Output the (x, y) coordinate of the center of the cell containing the given text.  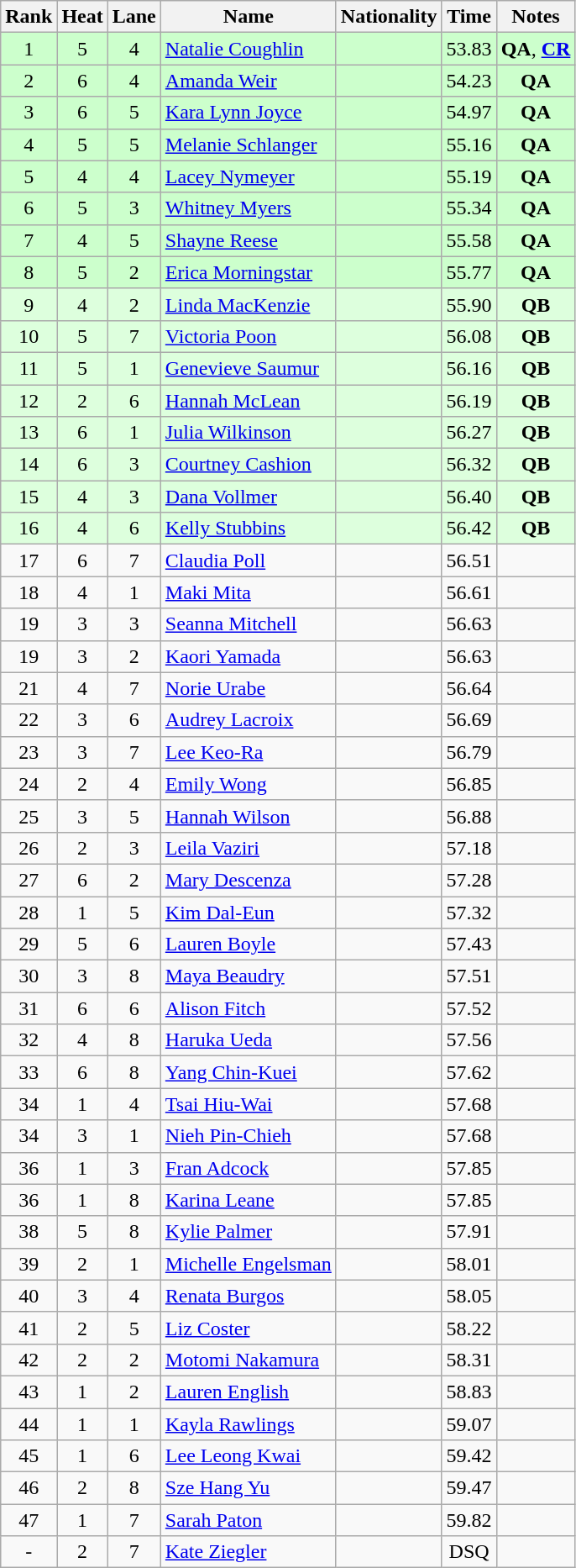
24 (29, 784)
43 (29, 1392)
Notes (536, 17)
Erica Morningstar (249, 272)
42 (29, 1360)
57.51 (469, 976)
Kaori Yamada (249, 656)
56.42 (469, 529)
29 (29, 944)
Lane (134, 17)
58.05 (469, 1296)
17 (29, 560)
Emily Wong (249, 784)
Yang Chin-Kuei (249, 1072)
Dana Vollmer (249, 497)
56.64 (469, 688)
Kara Lynn Joyce (249, 113)
Mary Descenza (249, 880)
53.83 (469, 49)
56.88 (469, 816)
38 (29, 1232)
55.77 (469, 272)
DSQ (469, 1552)
QA, CR (536, 49)
Genevieve Saumur (249, 368)
58.83 (469, 1392)
59.47 (469, 1488)
14 (29, 465)
22 (29, 720)
46 (29, 1488)
26 (29, 848)
56.79 (469, 752)
Amanda Weir (249, 81)
Heat (82, 17)
21 (29, 688)
57.18 (469, 848)
33 (29, 1072)
Kelly Stubbins (249, 529)
Hannah McLean (249, 401)
56.51 (469, 560)
55.16 (469, 145)
18 (29, 592)
Victoria Poon (249, 336)
55.58 (469, 240)
9 (29, 304)
Sze Hang Yu (249, 1488)
31 (29, 1008)
Audrey Lacroix (249, 720)
Julia Wilkinson (249, 433)
Name (249, 17)
Nationality (389, 17)
56.16 (469, 368)
Haruka Ueda (249, 1040)
58.01 (469, 1264)
23 (29, 752)
30 (29, 976)
39 (29, 1264)
55.90 (469, 304)
Lauren English (249, 1392)
59.82 (469, 1520)
Leila Vaziri (249, 848)
Kate Ziegler (249, 1552)
59.42 (469, 1456)
44 (29, 1424)
57.28 (469, 880)
Nieh Pin-Chieh (249, 1136)
57.43 (469, 944)
40 (29, 1296)
Norie Urabe (249, 688)
11 (29, 368)
Kylie Palmer (249, 1232)
Melanie Schlanger (249, 145)
56.61 (469, 592)
Lee Leong Kwai (249, 1456)
Courtney Cashion (249, 465)
Shayne Reese (249, 240)
58.31 (469, 1360)
Hannah Wilson (249, 816)
Natalie Coughlin (249, 49)
Kim Dal-Eun (249, 912)
Claudia Poll (249, 560)
Lee Keo-Ra (249, 752)
57.91 (469, 1232)
12 (29, 401)
56.40 (469, 497)
57.56 (469, 1040)
Maya Beaudry (249, 976)
Tsai Hiu-Wai (249, 1104)
57.52 (469, 1008)
Renata Burgos (249, 1296)
32 (29, 1040)
Kayla Rawlings (249, 1424)
54.97 (469, 113)
Sarah Paton (249, 1520)
56.32 (469, 465)
Whitney Myers (249, 208)
Liz Coster (249, 1328)
56.08 (469, 336)
Maki Mita (249, 592)
41 (29, 1328)
55.19 (469, 176)
15 (29, 497)
58.22 (469, 1328)
Seanna Mitchell (249, 624)
Rank (29, 17)
Time (469, 17)
25 (29, 816)
Lauren Boyle (249, 944)
57.62 (469, 1072)
Michelle Engelsman (249, 1264)
28 (29, 912)
Karina Leane (249, 1200)
Alison Fitch (249, 1008)
57.32 (469, 912)
56.27 (469, 433)
10 (29, 336)
56.69 (469, 720)
16 (29, 529)
59.07 (469, 1424)
Motomi Nakamura (249, 1360)
45 (29, 1456)
54.23 (469, 81)
Linda MacKenzie (249, 304)
27 (29, 880)
Lacey Nymeyer (249, 176)
- (29, 1552)
56.85 (469, 784)
47 (29, 1520)
Fran Adcock (249, 1168)
55.34 (469, 208)
56.19 (469, 401)
13 (29, 433)
